Provide the [x, y] coordinate of the cell's center where the given text is located.  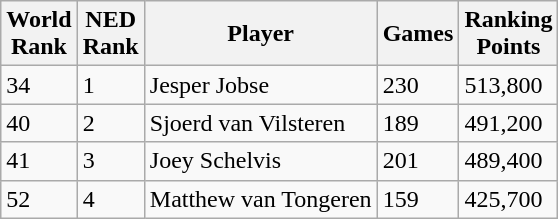
Games [418, 34]
41 [39, 161]
40 [39, 123]
3 [110, 161]
1 [110, 85]
230 [418, 85]
489,400 [508, 161]
2 [110, 123]
425,700 [508, 199]
491,200 [508, 123]
513,800 [508, 85]
Jesper Jobse [260, 85]
159 [418, 199]
Sjoerd van Vilsteren [260, 123]
Joey Schelvis [260, 161]
Matthew van Tongeren [260, 199]
52 [39, 199]
34 [39, 85]
Ranking Points [508, 34]
Player [260, 34]
World Rank [39, 34]
189 [418, 123]
4 [110, 199]
NED Rank [110, 34]
201 [418, 161]
